Pinpoint the cell where the given text exists, returning its [x, y] midpoint coordinate. 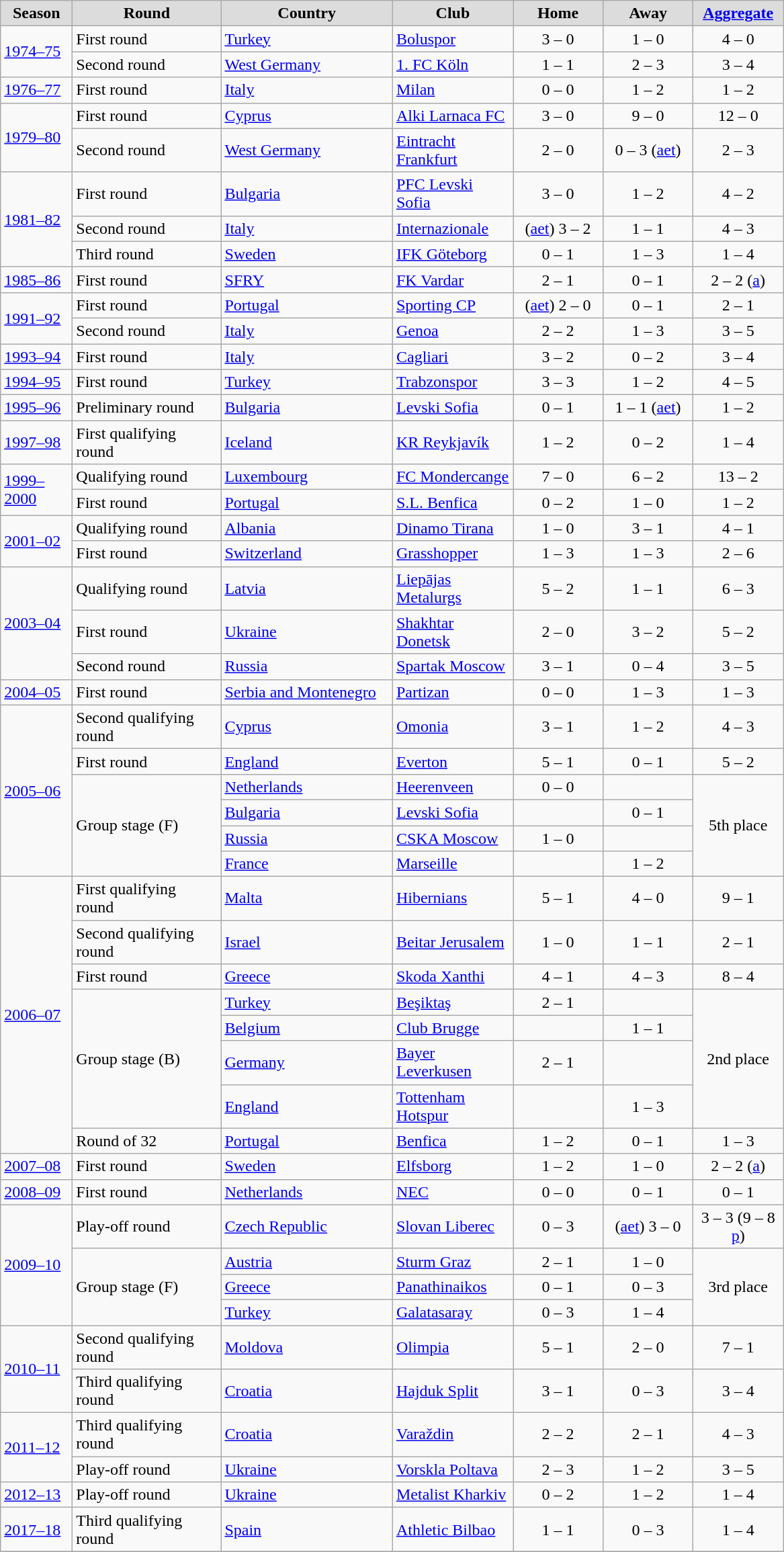
(aet) 2 – 0 [558, 305]
2017–18 [36, 1529]
0 – 4 [648, 666]
Club [453, 13]
Metalist Kharkiv [453, 1495]
Alki Larnaca FC [453, 116]
Switzerland [307, 554]
Moldova [307, 1346]
Trabzonspor [453, 382]
1976–77 [36, 90]
1 – 1 (aet) [648, 408]
Preliminary round [146, 408]
Liepājas Metalurgs [453, 589]
Heerenveen [453, 787]
Hibernians [453, 899]
3 – 3 [558, 382]
Austria [307, 1261]
FC Mondercange [453, 477]
Away [648, 13]
Olimpia [453, 1346]
Benfica [453, 1141]
0 – 3 (aet) [648, 150]
2nd place [738, 1059]
Galatasaray [453, 1312]
Athletic Bilbao [453, 1529]
7 – 0 [558, 477]
5th place [738, 825]
Boluspor [453, 39]
2007–08 [36, 1166]
1993–94 [36, 357]
2008–09 [36, 1192]
Latvia [307, 589]
1. FC Köln [453, 64]
Belgium [307, 1028]
Eintracht Frankfurt [453, 150]
2011–12 [36, 1447]
Iceland [307, 442]
2003–04 [36, 623]
Aggregate [738, 13]
2001–02 [36, 541]
Round of 32 [146, 1141]
1997–98 [36, 442]
3 – 3 (9 – 8 p) [738, 1227]
2 – 6 [738, 554]
Group stage (B) [146, 1059]
9 – 0 [648, 116]
IFK Göteborg [453, 254]
2009–10 [36, 1264]
SFRY [307, 279]
Grasshopper [453, 554]
Czech Republic [307, 1227]
1999–2000 [36, 490]
NEC [453, 1192]
Beşiktaş [453, 1002]
1995–96 [36, 408]
Panathinaikos [453, 1287]
France [307, 864]
S.L. Benfica [453, 503]
13 – 2 [738, 477]
(aet) 3 – 2 [558, 228]
1979–80 [36, 137]
Marseille [453, 864]
1981–82 [36, 219]
Genoa [453, 331]
1994–95 [36, 382]
Malta [307, 899]
CSKA Moscow [453, 838]
4 – 5 [738, 382]
Hajduk Split [453, 1391]
2010–11 [36, 1369]
FK Vardar [453, 279]
Spain [307, 1529]
Dinamo Tirana [453, 528]
Partizan [453, 692]
2006–07 [36, 1015]
Serbia and Montenegro [307, 692]
1991–92 [36, 318]
Spartak Moscow [453, 666]
6 – 2 [648, 477]
Slovan Liberec [453, 1227]
Everton [453, 761]
7 – 1 [738, 1346]
Club Brugge [453, 1028]
Germany [307, 1063]
6 – 3 [738, 589]
Omonia [453, 727]
Country [307, 13]
2012–13 [36, 1495]
2005–06 [36, 790]
Cagliari [453, 357]
1985–86 [36, 279]
3rd place [738, 1287]
Varaždin [453, 1435]
Albania [307, 528]
Home [558, 13]
Beitar Jerusalem [453, 942]
Sturm Graz [453, 1261]
KR Reykjavík [453, 442]
(aet) 3 – 0 [648, 1227]
PFC Levski Sofia [453, 193]
12 – 0 [738, 116]
Sporting CP [453, 305]
9 – 1 [738, 899]
Season [36, 13]
Bayer Leverkusen [453, 1063]
Round [146, 13]
8 – 4 [738, 977]
Skoda Xanthi [453, 977]
4 – 2 [738, 193]
Internazionale [453, 228]
Shakhtar Donetsk [453, 632]
Vorskla Poltava [453, 1469]
Elfsborg [453, 1166]
Tottenham Hotspur [453, 1106]
2004–05 [36, 692]
1974–75 [36, 52]
Milan [453, 90]
Luxembourg [307, 477]
Israel [307, 942]
Third round [146, 254]
